Return the [x, y] coordinate for the center point of the cell that contains the specified text.  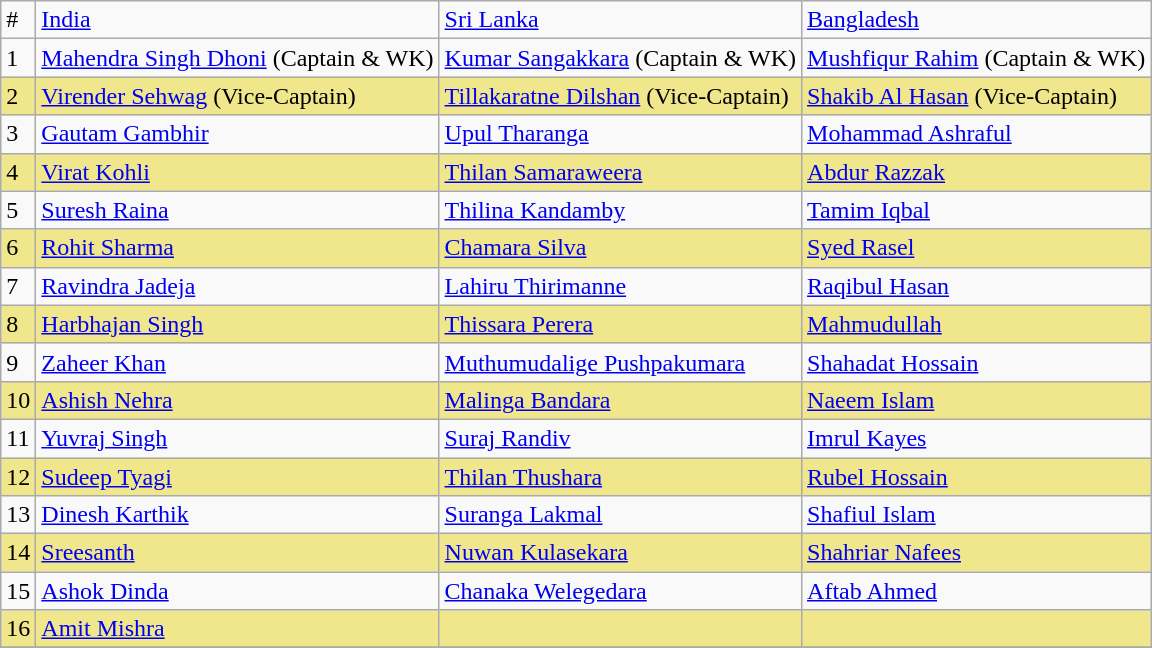
13 [18, 515]
Upul Tharanga [620, 134]
Abdur Razzak [976, 172]
Thilan Thushara [620, 477]
10 [18, 400]
Bangladesh [976, 20]
Tillakaratne Dilshan (Vice-Captain) [620, 96]
Shahadat Hossain [976, 362]
Mushfiqur Rahim (Captain & WK) [976, 58]
11 [18, 438]
Mohammad Ashraful [976, 134]
Syed Rasel [976, 248]
Thilina Kandamby [620, 210]
Shafiul Islam [976, 515]
Kumar Sangakkara (Captain & WK) [620, 58]
2 [18, 96]
9 [18, 362]
Rohit Sharma [238, 248]
7 [18, 286]
Mahendra Singh Dhoni (Captain & WK) [238, 58]
Shakib Al Hasan (Vice-Captain) [976, 96]
Zaheer Khan [238, 362]
12 [18, 477]
Nuwan Kulasekara [620, 553]
5 [18, 210]
Virender Sehwag (Vice-Captain) [238, 96]
Sudeep Tyagi [238, 477]
Ravindra Jadeja [238, 286]
Ashish Nehra [238, 400]
1 [18, 58]
15 [18, 591]
Suranga Lakmal [620, 515]
Ashok Dinda [238, 591]
6 [18, 248]
Thilan Samaraweera [620, 172]
Chanaka Welegedara [620, 591]
Thissara Perera [620, 324]
Suresh Raina [238, 210]
Tamim Iqbal [976, 210]
4 [18, 172]
3 [18, 134]
Rubel Hossain [976, 477]
Aftab Ahmed [976, 591]
16 [18, 629]
Lahiru Thirimanne [620, 286]
Malinga Bandara [620, 400]
Suraj Randiv [620, 438]
Virat Kohli [238, 172]
Sri Lanka [620, 20]
Shahriar Nafees [976, 553]
Yuvraj Singh [238, 438]
# [18, 20]
8 [18, 324]
Dinesh Karthik [238, 515]
Gautam Gambhir [238, 134]
Sreesanth [238, 553]
14 [18, 553]
Harbhajan Singh [238, 324]
Muthumudalige Pushpakumara [620, 362]
India [238, 20]
Mahmudullah [976, 324]
Amit Mishra [238, 629]
Naeem Islam [976, 400]
Chamara Silva [620, 248]
Imrul Kayes [976, 438]
Raqibul Hasan [976, 286]
